Return (x, y) of the center of cell containing provided text 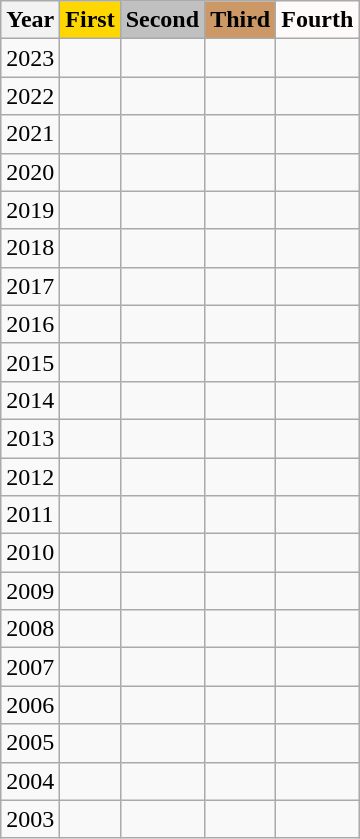
2018 (30, 248)
2006 (30, 705)
2019 (30, 210)
2016 (30, 324)
2011 (30, 515)
2013 (30, 438)
2014 (30, 400)
2020 (30, 172)
2009 (30, 591)
2015 (30, 362)
Second (162, 20)
2023 (30, 58)
2022 (30, 96)
2005 (30, 743)
Fourth (318, 20)
2017 (30, 286)
2003 (30, 819)
2021 (30, 134)
Year (30, 20)
2012 (30, 477)
2004 (30, 781)
Third (240, 20)
2008 (30, 629)
2007 (30, 667)
2010 (30, 553)
First (90, 20)
